For the text-containing cell, return its midpoint in (x, y) coordinate format. 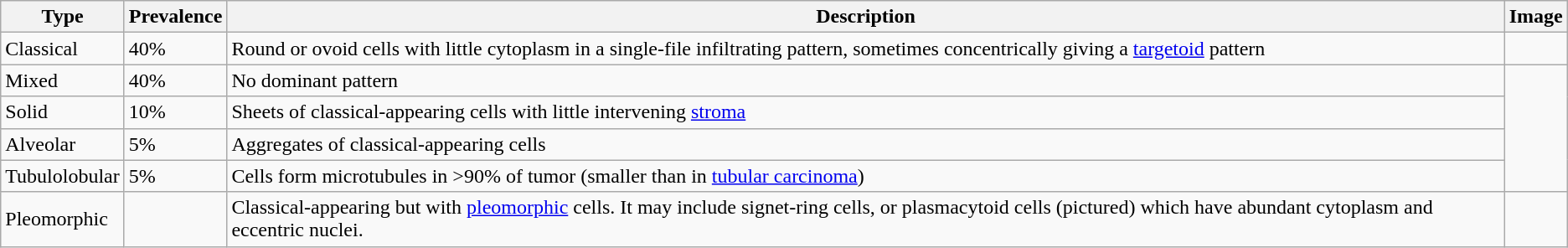
Classical (63, 49)
Pleomorphic (63, 220)
Cells form microtubules in >90% of tumor (smaller than in tubular carcinoma) (866, 176)
Tubulolobular (63, 176)
Sheets of classical-appearing cells with little intervening stroma (866, 112)
Type (63, 17)
Solid (63, 112)
Alveolar (63, 144)
No dominant pattern (866, 80)
Image (1536, 17)
Description (866, 17)
10% (176, 112)
Aggregates of classical-appearing cells (866, 144)
Round or ovoid cells with little cytoplasm in a single-file infiltrating pattern, sometimes concentrically giving a targetoid pattern (866, 49)
Prevalence (176, 17)
Mixed (63, 80)
